Identify which cell holds the provided text, then report its (x, y) central coordinate. 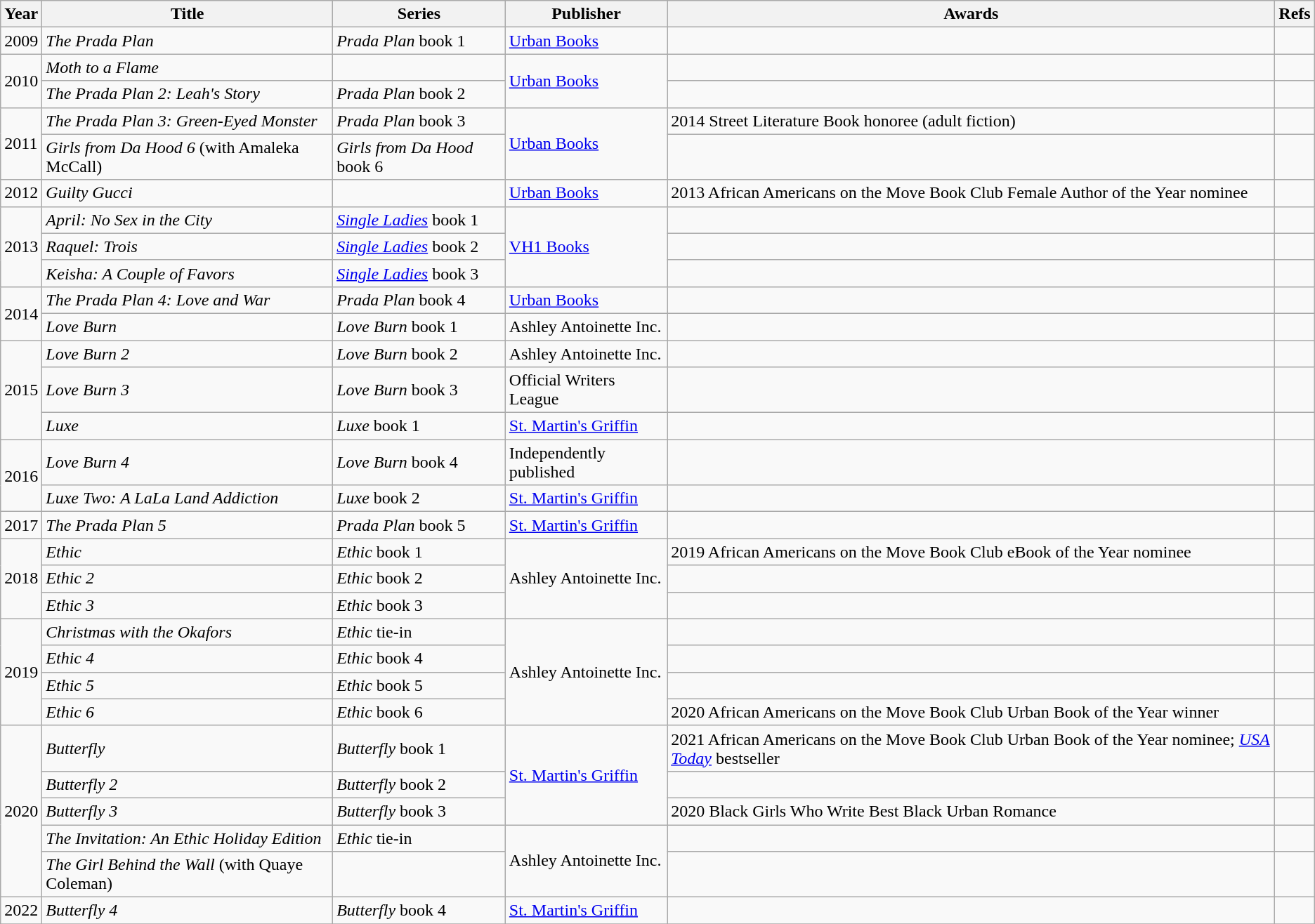
Ethic 3 (188, 605)
Love Burn 4 (188, 462)
2019 African Americans on the Move Book Club eBook of the Year nominee (971, 552)
2017 (21, 525)
Prada Plan book 4 (419, 300)
Luxe book 1 (419, 426)
VH1 Books (586, 246)
Prada Plan book 5 (419, 525)
The Prada Plan (188, 41)
Single Ladies book 3 (419, 273)
The Invitation: An Ethic Holiday Edition (188, 838)
Love Burn 2 (188, 353)
Love Burn (188, 326)
Keisha: A Couple of Favors (188, 273)
Ethic book 4 (419, 659)
The Girl Behind the Wall (with Quaye Coleman) (188, 875)
2018 (21, 579)
Butterfly 3 (188, 811)
Year (21, 14)
Ethic book 3 (419, 605)
2014 (21, 313)
Raquel: Trois (188, 246)
April: No Sex in the City (188, 220)
Butterfly book 2 (419, 784)
Guilty Gucci (188, 193)
The Prada Plan 5 (188, 525)
Publisher (586, 14)
Prada Plan book 1 (419, 41)
Prada Plan book 2 (419, 94)
Christmas with the Okafors (188, 632)
2019 (21, 672)
2015 (21, 389)
Ethic book 6 (419, 712)
Love Burn book 2 (419, 353)
Series (419, 14)
The Prada Plan 4: Love and War (188, 300)
2020 Black Girls Who Write Best Black Urban Romance (971, 811)
2014 Street Literature Book honoree (adult fiction) (971, 121)
2009 (21, 41)
2016 (21, 476)
Butterfly book 3 (419, 811)
Independently published (586, 462)
2012 (21, 193)
Butterfly 2 (188, 784)
Love Burn book 1 (419, 326)
Love Burn book 3 (419, 390)
Ethic book 2 (419, 579)
Butterfly book 4 (419, 911)
Moth to a Flame (188, 67)
Ethic book 1 (419, 552)
Ethic 6 (188, 712)
Ethic 2 (188, 579)
The Prada Plan 2: Leah's Story (188, 94)
Luxe Two: A LaLa Land Addiction (188, 499)
Luxe (188, 426)
Single Ladies book 1 (419, 220)
Ethic (188, 552)
Love Burn book 4 (419, 462)
Title (188, 14)
2010 (21, 81)
Luxe book 2 (419, 499)
2020 African Americans on the Move Book Club Urban Book of the Year winner (971, 712)
2013 African Americans on the Move Book Club Female Author of the Year nominee (971, 193)
Butterfly (188, 748)
The Prada Plan 3: Green-Eyed Monster (188, 121)
2013 (21, 246)
2020 (21, 811)
Official Writers League (586, 390)
Butterfly 4 (188, 911)
Ethic book 5 (419, 685)
Girls from Da Hood 6 (with Amaleka McCall) (188, 157)
Single Ladies book 2 (419, 246)
Girls from Da Hood book 6 (419, 157)
Prada Plan book 3 (419, 121)
Awards (971, 14)
2021 African Americans on the Move Book Club Urban Book of the Year nominee; USA Today bestseller (971, 748)
Love Burn 3 (188, 390)
2011 (21, 143)
Butterfly book 1 (419, 748)
2022 (21, 911)
Ethic 5 (188, 685)
Ethic 4 (188, 659)
Refs (1295, 14)
